Determine the [X, Y] coordinate at the center of the cell enclosing the given text.  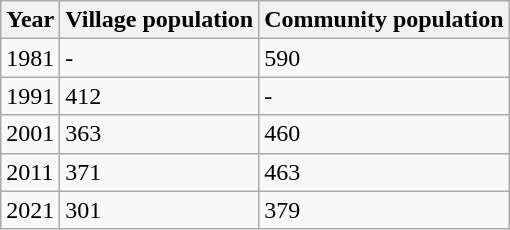
1991 [30, 96]
463 [384, 172]
Year [30, 20]
301 [160, 210]
379 [384, 210]
590 [384, 58]
371 [160, 172]
412 [160, 96]
1981 [30, 58]
363 [160, 134]
Community population [384, 20]
460 [384, 134]
2001 [30, 134]
Village population [160, 20]
2021 [30, 210]
2011 [30, 172]
